Return (X, Y) of the center of cell containing provided text 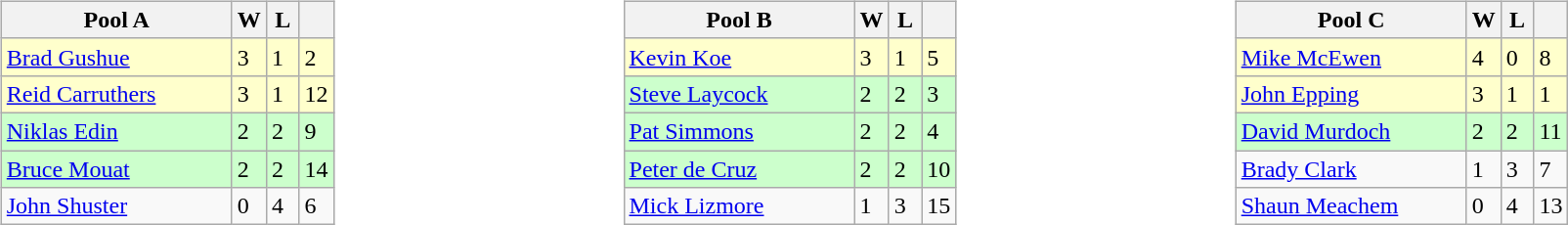
Niklas Edin (116, 131)
11 (1550, 131)
Bruce Mouat (116, 169)
9 (317, 131)
Peter de Cruz (739, 169)
15 (938, 206)
Pool B (739, 20)
5 (938, 57)
Shaun Meachem (1351, 206)
10 (938, 169)
Reid Carruthers (116, 94)
Pool C (1351, 20)
Brad Gushue (116, 57)
John Shuster (116, 206)
12 (317, 94)
John Epping (1351, 94)
Steve Laycock (739, 94)
David Murdoch (1351, 131)
Pat Simmons (739, 131)
8 (1550, 57)
6 (317, 206)
Mick Lizmore (739, 206)
Pool A (116, 20)
13 (1550, 206)
7 (1550, 169)
Brady Clark (1351, 169)
Mike McEwen (1351, 57)
14 (317, 169)
Kevin Koe (739, 57)
